Output the [X, Y] coordinate of the center of the cell containing the given text.  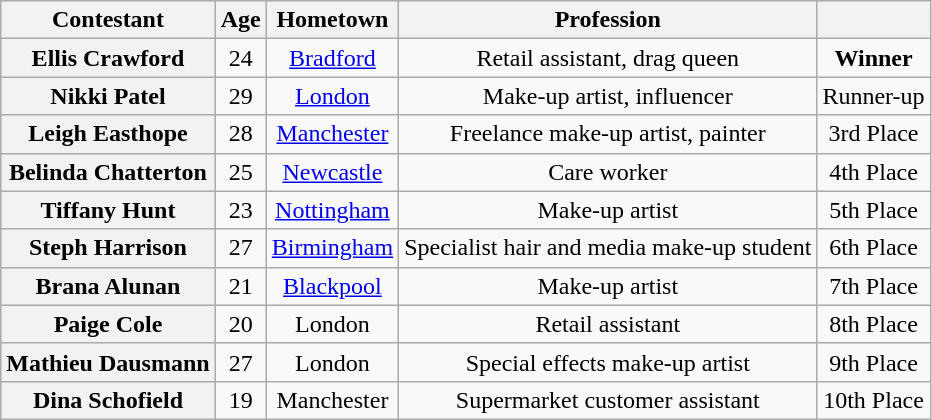
Tiffany Hunt [108, 210]
Contestant [108, 20]
Runner-up [874, 96]
Specialist hair and media make-up student [608, 248]
Belinda Chatterton [108, 172]
Blackpool [332, 286]
Ellis Crawford [108, 58]
Mathieu Dausmann [108, 362]
4th Place [874, 172]
19 [240, 400]
7th Place [874, 286]
24 [240, 58]
Winner [874, 58]
Hometown [332, 20]
23 [240, 210]
Newcastle [332, 172]
5th Place [874, 210]
Steph Harrison [108, 248]
Brana Alunan [108, 286]
28 [240, 134]
Bradford [332, 58]
Care worker [608, 172]
3rd Place [874, 134]
Make-up artist, influencer [608, 96]
Special effects make-up artist [608, 362]
21 [240, 286]
Retail assistant [608, 324]
Leigh Easthope [108, 134]
Nottingham [332, 210]
Freelance make-up artist, painter [608, 134]
Supermarket customer assistant [608, 400]
6th Place [874, 248]
10th Place [874, 400]
Paige Cole [108, 324]
Retail assistant, drag queen [608, 58]
Profession [608, 20]
Age [240, 20]
Nikki Patel [108, 96]
8th Place [874, 324]
25 [240, 172]
Birmingham [332, 248]
29 [240, 96]
20 [240, 324]
9th Place [874, 362]
Dina Schofield [108, 400]
